Determine the [X, Y] coordinate at the center of the cell enclosing the given text.  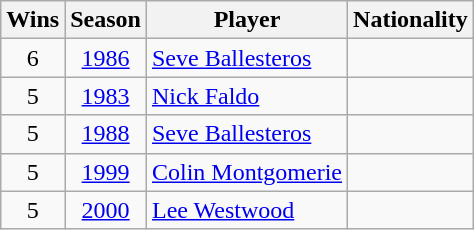
Colin Montgomerie [246, 172]
1999 [106, 172]
1988 [106, 134]
1983 [106, 96]
Nick Faldo [246, 96]
Lee Westwood [246, 210]
6 [33, 58]
Wins [33, 20]
2000 [106, 210]
Player [246, 20]
1986 [106, 58]
Season [106, 20]
Nationality [411, 20]
